Return the (x, y) coordinate for the center point of the cell that contains the specified text.  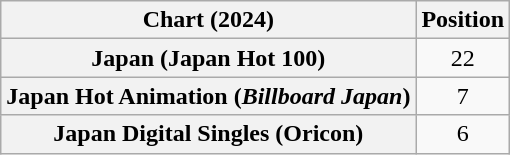
22 (463, 58)
Japan Hot Animation (Billboard Japan) (208, 96)
Position (463, 20)
Japan (Japan Hot 100) (208, 58)
7 (463, 96)
6 (463, 134)
Chart (2024) (208, 20)
Japan Digital Singles (Oricon) (208, 134)
